Determine the (X, Y) coordinate at the center of the cell enclosing the given text.  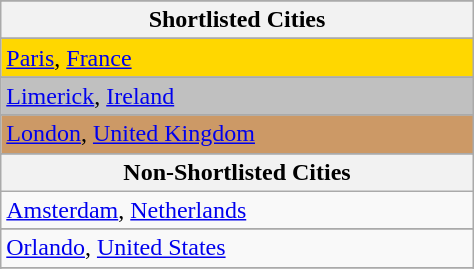
Shortlisted Cities (237, 20)
Orlando, United States (237, 248)
Non-Shortlisted Cities (237, 172)
Amsterdam, Netherlands (237, 210)
London, United Kingdom (237, 134)
Paris, France (237, 58)
Limerick, Ireland (237, 96)
